For the text-containing cell, return its midpoint in [X, Y] coordinate format. 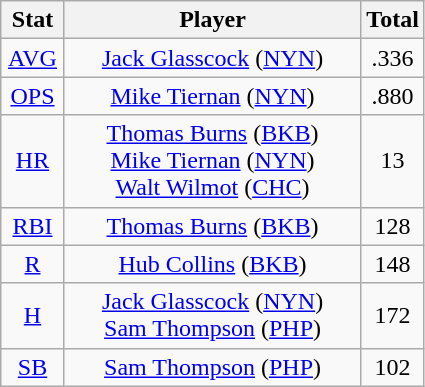
Sam Thompson (PHP) [212, 367]
148 [393, 264]
SB [33, 367]
Stat [33, 20]
Hub Collins (BKB) [212, 264]
RBI [33, 226]
128 [393, 226]
HR [33, 161]
Thomas Burns (BKB)Mike Tiernan (NYN)Walt Wilmot (CHC) [212, 161]
.336 [393, 58]
Jack Glasscock (NYN) [212, 58]
Jack Glasscock (NYN)Sam Thompson (PHP) [212, 316]
102 [393, 367]
Player [212, 20]
AVG [33, 58]
.880 [393, 96]
Mike Tiernan (NYN) [212, 96]
13 [393, 161]
R [33, 264]
Thomas Burns (BKB) [212, 226]
OPS [33, 96]
H [33, 316]
Total [393, 20]
172 [393, 316]
